Return the [X, Y] coordinate for the center point of the cell that contains the specified text.  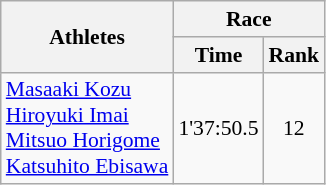
Rank [294, 55]
Athletes [88, 36]
Race [248, 19]
Time [218, 55]
12 [294, 128]
1'37:50.5 [218, 128]
Masaaki KozuHiroyuki ImaiMitsuo HorigomeKatsuhito Ebisawa [88, 128]
